Locate the cell with the specified text and output its [x, y] center coordinate. 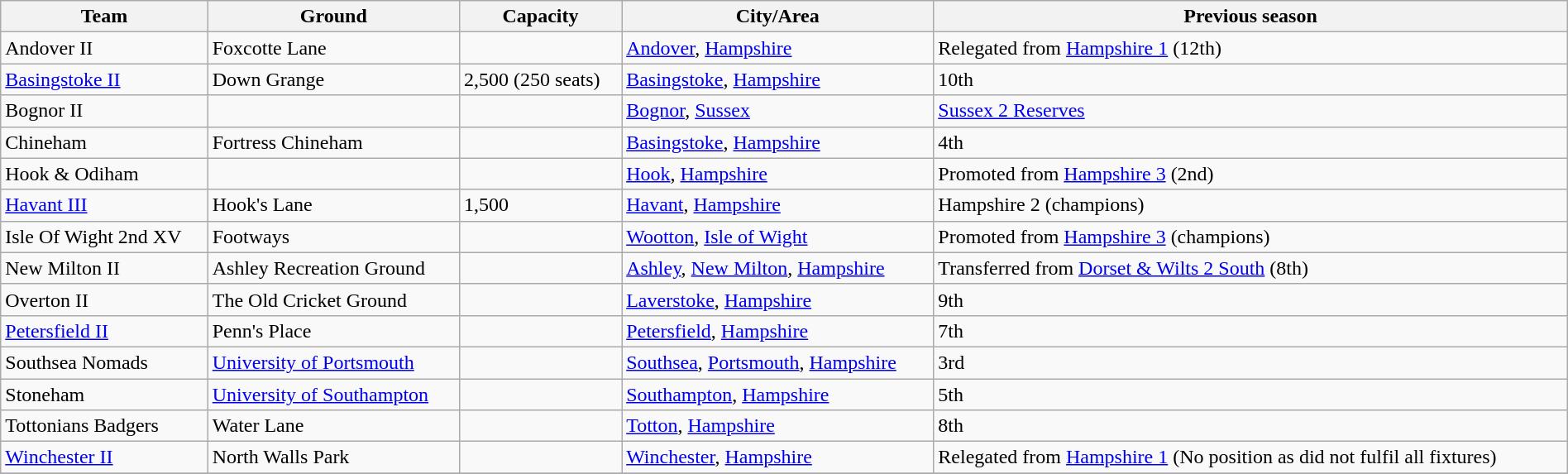
The Old Cricket Ground [333, 299]
New Milton II [104, 268]
Ground [333, 17]
Footways [333, 237]
Team [104, 17]
Ashley, New Milton, Hampshire [777, 268]
Capacity [540, 17]
Southsea, Portsmouth, Hampshire [777, 362]
Hampshire 2 (champions) [1250, 205]
9th [1250, 299]
Promoted from Hampshire 3 (2nd) [1250, 174]
3rd [1250, 362]
City/Area [777, 17]
Isle Of Wight 2nd XV [104, 237]
Transferred from Dorset & Wilts 2 South (8th) [1250, 268]
Bognor II [104, 111]
Promoted from Hampshire 3 (champions) [1250, 237]
Water Lane [333, 426]
University of Southampton [333, 395]
Ashley Recreation Ground [333, 268]
Petersfield, Hampshire [777, 331]
10th [1250, 79]
Southsea Nomads [104, 362]
North Walls Park [333, 457]
Basingstoke II [104, 79]
Relegated from Hampshire 1 (No position as did not fulfil all fixtures) [1250, 457]
Totton, Hampshire [777, 426]
4th [1250, 142]
Andover II [104, 48]
Overton II [104, 299]
University of Portsmouth [333, 362]
Wootton, Isle of Wight [777, 237]
Down Grange [333, 79]
Hook's Lane [333, 205]
2,500 (250 seats) [540, 79]
Bognor, Sussex [777, 111]
Sussex 2 Reserves [1250, 111]
Winchester, Hampshire [777, 457]
Foxcotte Lane [333, 48]
7th [1250, 331]
Previous season [1250, 17]
Fortress Chineham [333, 142]
Hook, Hampshire [777, 174]
Penn's Place [333, 331]
Winchester II [104, 457]
Havant III [104, 205]
5th [1250, 395]
Andover, Hampshire [777, 48]
8th [1250, 426]
Southampton, Hampshire [777, 395]
Havant, Hampshire [777, 205]
1,500 [540, 205]
Chineham [104, 142]
Hook & Odiham [104, 174]
Stoneham [104, 395]
Laverstoke, Hampshire [777, 299]
Tottonians Badgers [104, 426]
Petersfield II [104, 331]
Relegated from Hampshire 1 (12th) [1250, 48]
